Locate the cell with the specified text and output its [x, y] center coordinate. 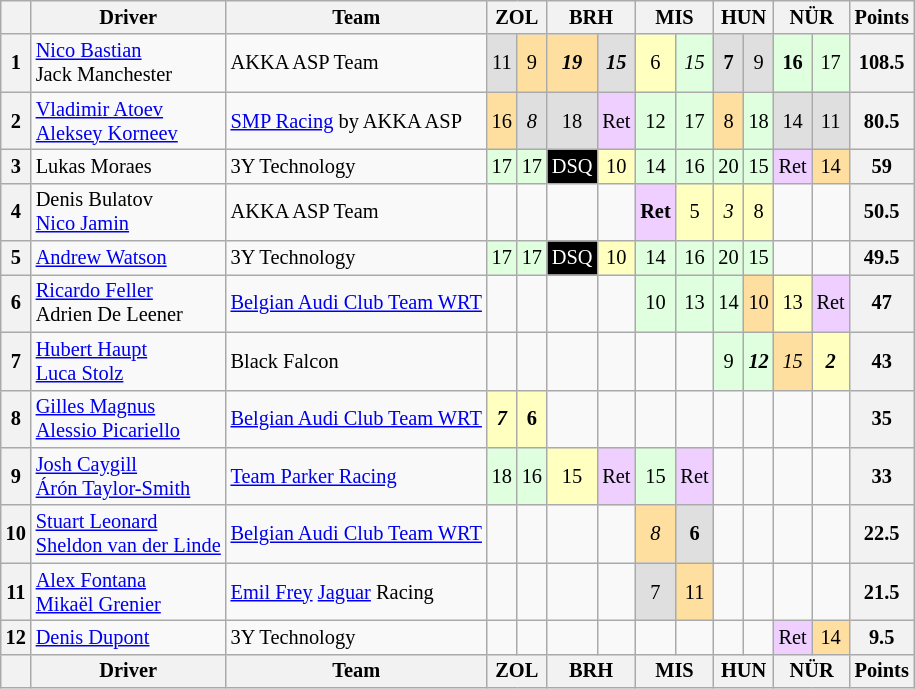
43 [882, 361]
Vladimir Atoev Aleksey Korneev [128, 121]
4 [16, 212]
Alex Fontana Mikaël Grenier [128, 592]
Josh Caygill Árón Taylor-Smith [128, 476]
Nico Bastian Jack Manchester [128, 63]
21.5 [882, 592]
Emil Frey Jaguar Racing [356, 592]
9.5 [882, 637]
49.5 [882, 258]
80.5 [882, 121]
108.5 [882, 63]
Denis Bulatov Nico Jamin [128, 212]
Andrew Watson [128, 258]
59 [882, 166]
Hubert Haupt Luca Stolz [128, 361]
1 [16, 63]
Stuart Leonard Sheldon van der Linde [128, 534]
47 [882, 303]
33 [882, 476]
50.5 [882, 212]
19 [572, 63]
Team Parker Racing [356, 476]
35 [882, 419]
22.5 [882, 534]
Black Falcon [356, 361]
SMP Racing by AKKA ASP [356, 121]
Lukas Moraes [128, 166]
Gilles Magnus Alessio Picariello [128, 419]
Ricardo Feller Adrien De Leener [128, 303]
Denis Dupont [128, 637]
